Find where the given text appears and provide that cell's center as [X, Y] coordinate. 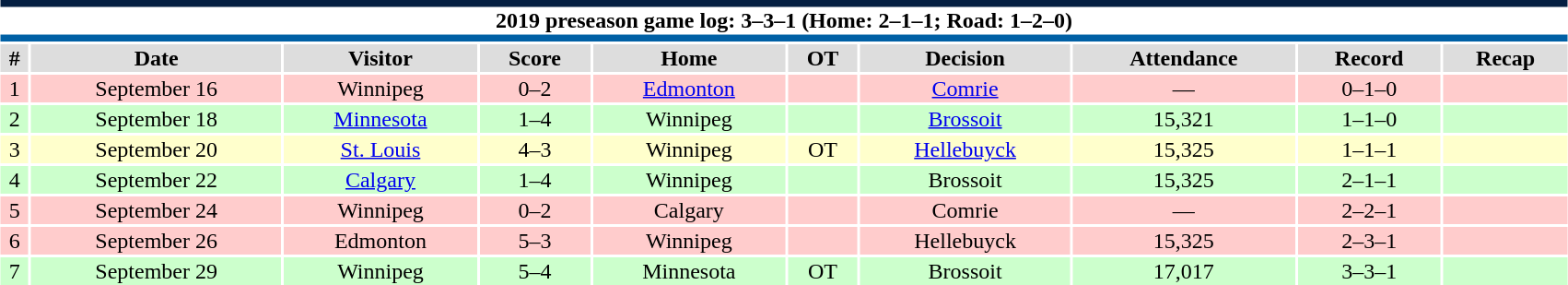
Date [157, 58]
Visitor [380, 58]
Score [534, 58]
7 [15, 271]
Recap [1505, 58]
Record [1369, 58]
# [15, 58]
3–3–1 [1369, 271]
2019 preseason game log: 3–3–1 (Home: 2–1–1; Road: 1–2–0) [784, 20]
September 16 [157, 89]
St. Louis [380, 149]
Home [689, 58]
September 29 [157, 271]
September 20 [157, 149]
15,321 [1183, 119]
5–4 [534, 271]
0–1–0 [1369, 89]
2–3–1 [1369, 241]
6 [15, 241]
1 [15, 89]
5 [15, 210]
5–3 [534, 241]
September 18 [157, 119]
1–1–1 [1369, 149]
September 26 [157, 241]
2 [15, 119]
Attendance [1183, 58]
17,017 [1183, 271]
4–3 [534, 149]
4 [15, 180]
September 24 [157, 210]
Decision [965, 58]
September 22 [157, 180]
1–1–0 [1369, 119]
2–2–1 [1369, 210]
3 [15, 149]
2–1–1 [1369, 180]
